For the text-containing cell, return its midpoint in (x, y) coordinate format. 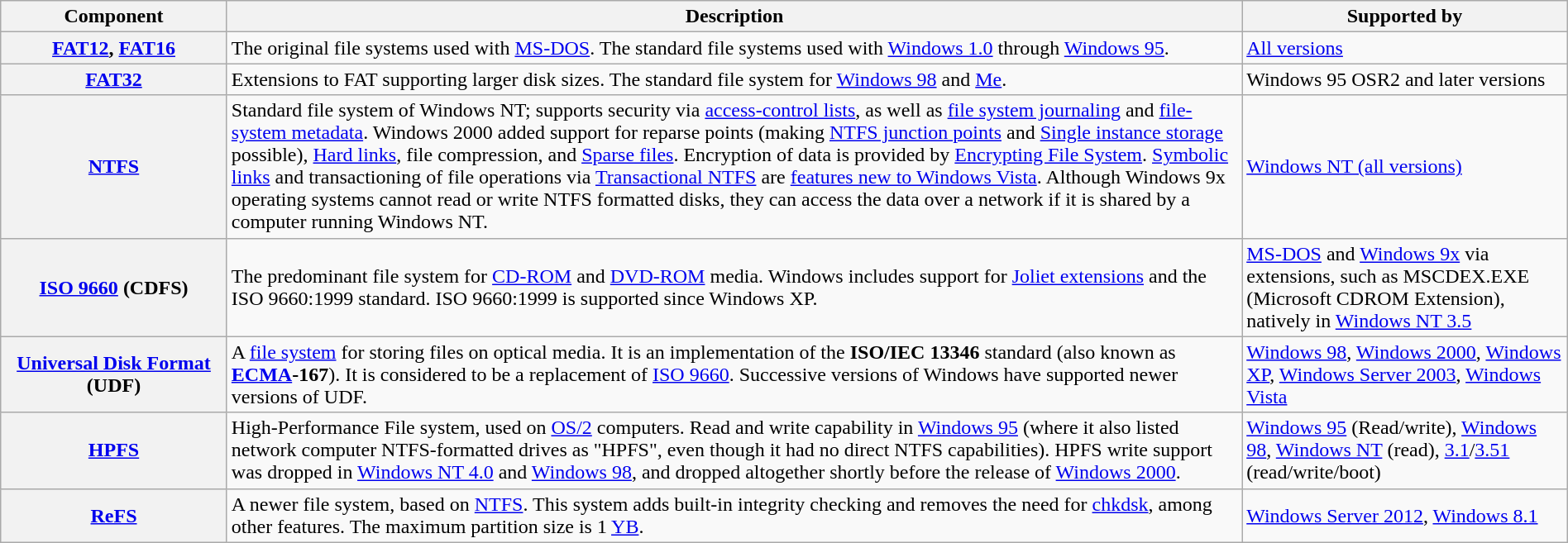
Universal Disk Format (UDF) (114, 374)
All versions (1405, 48)
Component (114, 17)
Windows NT (all versions) (1405, 167)
The original file systems used with MS-DOS. The standard file systems used with Windows 1.0 through Windows 95. (734, 48)
Supported by (1405, 17)
Windows 95 OSR2 and later versions (1405, 79)
Extensions to FAT supporting larger disk sizes. The standard file system for Windows 98 and Me. (734, 79)
Description (734, 17)
MS-DOS and Windows 9x via extensions, such as MSCDEX.EXE (Microsoft CDROM Extension), natively in Windows NT 3.5 (1405, 288)
ReFS (114, 516)
ISO 9660 (CDFS) (114, 288)
Windows 98, Windows 2000, Windows XP, Windows Server 2003, Windows Vista (1405, 374)
FAT12, FAT16 (114, 48)
HPFS (114, 450)
Windows 95 (Read/write), Windows 98, Windows NT (read), 3.1/3.51 (read/write/boot) (1405, 450)
NTFS (114, 167)
Windows Server 2012, Windows 8.1 (1405, 516)
FAT32 (114, 79)
